Find where the given text appears and provide that cell's center as [X, Y] coordinate. 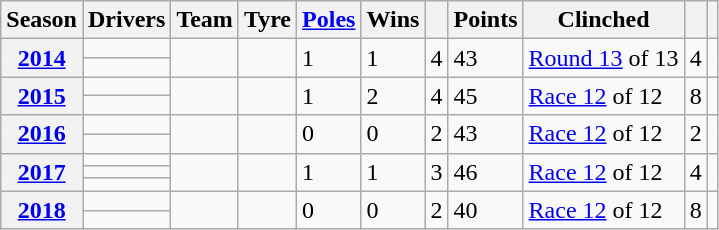
2018 [42, 210]
Points [486, 20]
2017 [42, 172]
3 [436, 172]
2014 [42, 58]
2016 [42, 134]
Team [205, 20]
Season [42, 20]
Round 13 of 13 [604, 58]
Wins [393, 20]
2015 [42, 96]
Tyre [267, 20]
45 [486, 96]
Clinched [604, 20]
Drivers [126, 20]
40 [486, 210]
46 [486, 172]
Poles [329, 20]
